Determine the [X, Y] coordinate at the center of the cell enclosing the given text.  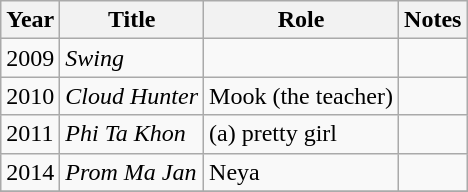
2009 [30, 58]
Phi Ta Khon [132, 134]
2011 [30, 134]
Swing [132, 58]
Prom Ma Jan [132, 172]
Year [30, 20]
Mook (the teacher) [302, 96]
Cloud Hunter [132, 96]
(a) pretty girl [302, 134]
2010 [30, 96]
Title [132, 20]
Role [302, 20]
Neya [302, 172]
Notes [433, 20]
2014 [30, 172]
